Return (X, Y) of the center of cell containing provided text 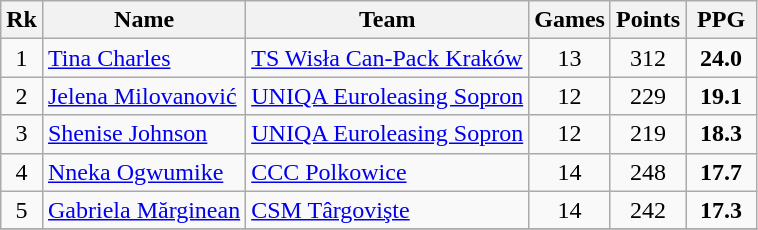
CSM Târgovişte (388, 210)
Gabriela Mărginean (144, 210)
19.1 (722, 96)
Jelena Milovanović (144, 96)
Rk (22, 20)
18.3 (722, 134)
5 (22, 210)
Tina Charles (144, 58)
2 (22, 96)
Nneka Ogwumike (144, 172)
4 (22, 172)
229 (648, 96)
3 (22, 134)
13 (570, 58)
242 (648, 210)
248 (648, 172)
17.3 (722, 210)
TS Wisła Can-Pack Kraków (388, 58)
Points (648, 20)
Name (144, 20)
219 (648, 134)
CCC Polkowice (388, 172)
Team (388, 20)
Games (570, 20)
312 (648, 58)
24.0 (722, 58)
1 (22, 58)
Shenise Johnson (144, 134)
PPG (722, 20)
17.7 (722, 172)
